Output the (X, Y) coordinate of the center of the cell containing the given text.  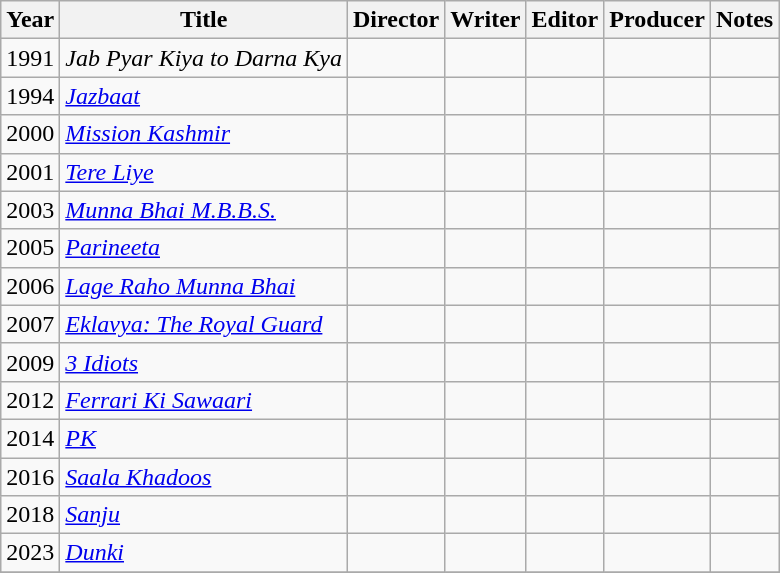
Jazbaat (204, 96)
Year (30, 20)
Ferrari Ki Sawaari (204, 400)
Mission Kashmir (204, 134)
1991 (30, 58)
Producer (658, 20)
2016 (30, 477)
1994 (30, 96)
Editor (565, 20)
Writer (486, 20)
2000 (30, 134)
Munna Bhai M.B.B.S. (204, 210)
2001 (30, 172)
Tere Liye (204, 172)
2006 (30, 286)
Sanju (204, 515)
Saala Khadoos (204, 477)
3 Idiots (204, 362)
2018 (30, 515)
Lage Raho Munna Bhai (204, 286)
Director (396, 20)
2023 (30, 553)
Dunki (204, 553)
Jab Pyar Kiya to Darna Kya (204, 58)
2009 (30, 362)
2003 (30, 210)
2014 (30, 438)
2012 (30, 400)
Notes (744, 20)
Title (204, 20)
PK (204, 438)
Parineeta (204, 248)
Eklavya: The Royal Guard (204, 324)
2005 (30, 248)
2007 (30, 324)
